Locate the cell with the specified text and output its (x, y) center coordinate. 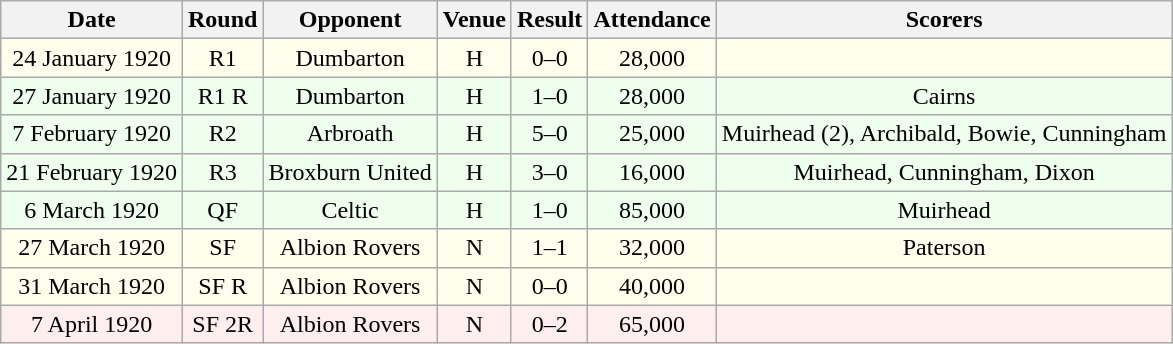
SF R (222, 286)
Muirhead, Cunningham, Dixon (944, 172)
Scorers (944, 20)
SF (222, 248)
R1 R (222, 96)
Cairns (944, 96)
31 March 1920 (92, 286)
QF (222, 210)
R3 (222, 172)
21 February 1920 (92, 172)
Date (92, 20)
R2 (222, 134)
7 April 1920 (92, 324)
5–0 (549, 134)
1–1 (549, 248)
3–0 (549, 172)
Broxburn United (350, 172)
24 January 1920 (92, 58)
Round (222, 20)
SF 2R (222, 324)
Arbroath (350, 134)
27 January 1920 (92, 96)
Result (549, 20)
16,000 (652, 172)
25,000 (652, 134)
Venue (474, 20)
Attendance (652, 20)
0–2 (549, 324)
27 March 1920 (92, 248)
Muirhead (944, 210)
32,000 (652, 248)
40,000 (652, 286)
Opponent (350, 20)
65,000 (652, 324)
Muirhead (2), Archibald, Bowie, Cunningham (944, 134)
Paterson (944, 248)
Celtic (350, 210)
6 March 1920 (92, 210)
R1 (222, 58)
85,000 (652, 210)
7 February 1920 (92, 134)
